Identify which cell holds the provided text, then report its (x, y) central coordinate. 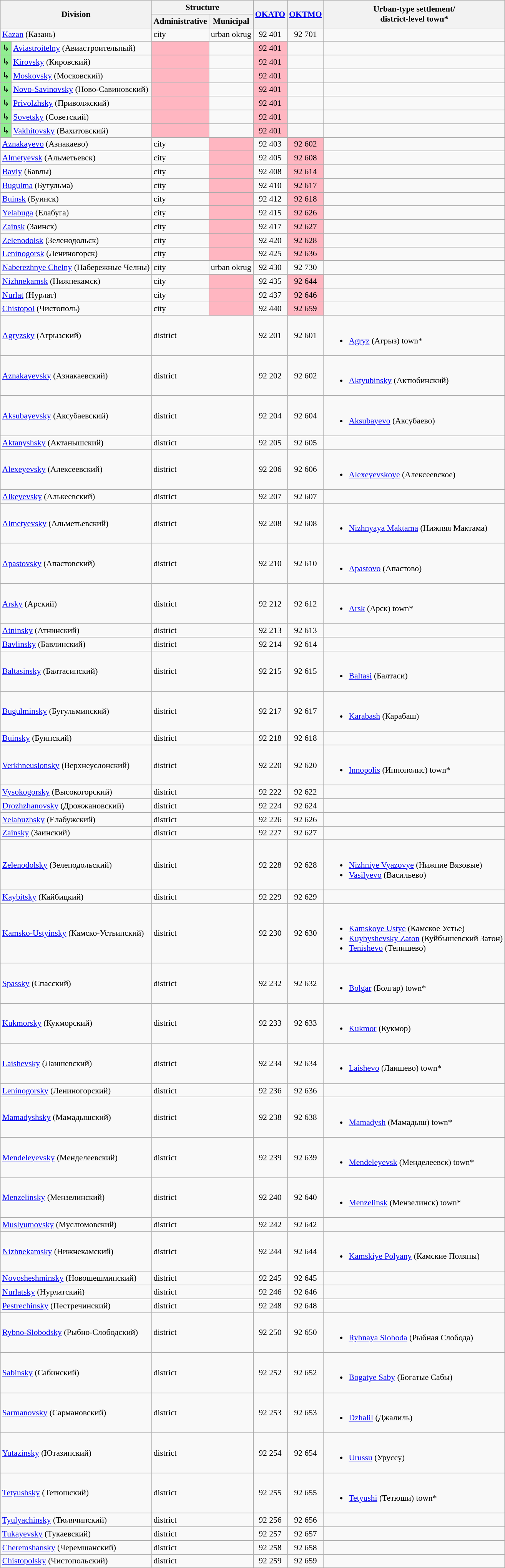
92 255 (270, 1493)
92 244 (270, 1251)
92 656 (305, 1520)
Muslyumovsky (Муслюмовский) (76, 1225)
92 408 (270, 172)
Tyulyachinsky (Тюлячинский) (76, 1520)
92 405 (270, 158)
Zainsk (Заинск) (76, 227)
Agryz (Агрыз) town* (414, 336)
92 224 (270, 806)
Aktyubinsky (Актюбинский) (414, 376)
92 701 (305, 35)
Karabash (Карабаш) (414, 711)
Arsky (Арский) (76, 604)
92 620 (305, 765)
92 654 (305, 1453)
Aznakayevo (Азнакаево) (76, 144)
Spassky (Спасский) (76, 983)
92 202 (270, 376)
Kaybitsky (Кайбицкий) (76, 897)
Rybno-Slobodsky (Рыбно-Слободский) (76, 1333)
Agryzsky (Агрызский) (76, 336)
Bolgar (Болгар) town* (414, 983)
Kirovsky (Кировский) (81, 62)
Almetyevsk (Альметьевск) (76, 158)
92 430 (270, 268)
92 622 (305, 792)
Alkeyevsky (Алькеевский) (76, 497)
Zelenodolsky (Зеленодольский) (76, 865)
92 215 (270, 671)
92 232 (270, 983)
92 640 (305, 1198)
92 238 (270, 1117)
92 655 (305, 1493)
92 229 (270, 897)
Aksubayevo (Аксубаево) (414, 416)
92 607 (305, 497)
92 658 (305, 1548)
Atninsky (Атнинский) (76, 631)
Aviastroitelny (Авиастроительный) (81, 48)
Aktanyshsky (Актанышский) (76, 443)
Alexeyevsky (Алексеевский) (76, 470)
92 610 (305, 563)
92 248 (270, 1306)
Nizhnyaya Maktama (Нижняя Мактама) (414, 523)
Moskovsky (Московский) (81, 76)
92 601 (305, 336)
Bugulminsky (Бугульминский) (76, 711)
Chistopol (Чистополь) (76, 309)
92 632 (305, 983)
92 213 (270, 631)
Apastovo (Апастово) (414, 563)
92 629 (305, 897)
Sarmanovsky (Сармановский) (76, 1413)
92 604 (305, 416)
92 233 (270, 1023)
92 217 (270, 711)
92 440 (270, 309)
Cheremshansky (Черемшанский) (76, 1548)
92 252 (270, 1373)
92 242 (270, 1225)
92 220 (270, 765)
92 250 (270, 1333)
92 420 (270, 240)
Zelenodolsk (Зеленодольск) (76, 240)
92 254 (270, 1453)
92 240 (270, 1198)
92 204 (270, 416)
Dzhalil (Джалиль) (414, 1413)
92 648 (305, 1306)
Division (76, 14)
Buinsk (Буинск) (76, 199)
Laishevsky (Лаишевский) (76, 1063)
Yutazinsky (Ютазинский) (76, 1453)
Tukayevsky (Тукаевский) (76, 1534)
Structure (202, 7)
Kamskiye Polyany (Камские Поляны) (414, 1251)
Arsk (Арск) town* (414, 604)
92 246 (270, 1292)
OKTMO (305, 14)
Verkhneuslonsky (Верхнеуслонский) (76, 765)
Baltasi (Балтаси) (414, 671)
Bugulma (Бугульма) (76, 185)
Kamsko-Ustyinsky (Камско-Устьинский) (76, 934)
Kazan (Казань) (76, 35)
92 634 (305, 1063)
92 612 (305, 604)
Alexeyevskoye (Алексеевское) (414, 470)
Nurlat (Нурлат) (76, 295)
92 205 (270, 443)
Administrative (180, 21)
Nurlatsky (Нурлатский) (76, 1292)
92 633 (305, 1023)
Vakhitovsky (Вахитовский) (81, 131)
Novosheshminsky (Новошешминский) (76, 1278)
92 437 (270, 295)
Novo-Savinovsky (Ново-Савиновский) (81, 90)
Sabinsky (Сабинский) (76, 1373)
Mendeleyevsky (Менделеевский) (76, 1158)
Innopolis (Иннополис) town* (414, 765)
92 645 (305, 1278)
Leninogorsk (Лениногорск) (76, 254)
92 650 (305, 1333)
92 730 (305, 268)
92 206 (270, 470)
Tetyushsky (Тетюшский) (76, 1493)
Bavlinsky (Бавлинский) (76, 644)
Laishevo (Лаишево) town* (414, 1063)
92 613 (305, 631)
Mamadyshsky (Мамадышский) (76, 1117)
92 228 (270, 865)
92 624 (305, 806)
Mamadysh (Мамадыш) town* (414, 1117)
Chistopolsky (Чистопольский) (76, 1561)
92 201 (270, 336)
92 230 (270, 934)
92 657 (305, 1534)
92 208 (270, 523)
Menzelinsky (Мензелинский) (76, 1198)
92 412 (270, 199)
92 236 (270, 1091)
92 615 (305, 671)
92 218 (270, 738)
Yelabuga (Елабуга) (76, 213)
Urussu (Уруссу) (414, 1453)
Mendeleyevsk (Менделеевск) town* (414, 1158)
92 256 (270, 1520)
92 245 (270, 1278)
92 425 (270, 254)
92 403 (270, 144)
92 227 (270, 833)
Urban-type settlement/district-level town* (414, 14)
92 606 (305, 470)
92 258 (270, 1548)
92 259 (270, 1561)
Municipal (231, 21)
Naberezhnye Chelny (Набережные Челны) (76, 268)
Tetyushi (Тетюши) town* (414, 1493)
Nizhniye Vyazovye (Нижние Вязовые)Vasilyevo (Васильево) (414, 865)
92 257 (270, 1534)
OKATO (270, 14)
92 234 (270, 1063)
Pestrechinsky (Пестречинский) (76, 1306)
92 222 (270, 792)
92 653 (305, 1413)
Leninogorsky (Лениногорский) (76, 1091)
Apastovsky (Апастовский) (76, 563)
92 214 (270, 644)
92 435 (270, 282)
92 212 (270, 604)
Menzelinsk (Мензелинск) town* (414, 1198)
92 210 (270, 563)
Privolzhsky (Приволжский) (81, 103)
Kukmor (Кукмор) (414, 1023)
Kamskoye Ustye (Камское Устье)Kuybyshevsky Zaton (Куйбышевский Затон)Tenishevo (Тенишево) (414, 934)
Sovetsky (Советский) (81, 117)
Yelabuzhsky (Елабужский) (76, 820)
92 415 (270, 213)
Baltasinsky (Балтасинский) (76, 671)
92 410 (270, 185)
Bavly (Бавлы) (76, 172)
Zainsky (Заинский) (76, 833)
92 207 (270, 497)
Drozhzhanovsky (Дрожжановский) (76, 806)
Nizhnekamsk (Нижнекамск) (76, 282)
92 417 (270, 227)
Buinsky (Буинский) (76, 738)
Bogatye Saby (Богатые Сабы) (414, 1373)
Aksubayevsky (Аксубаевский) (76, 416)
Kukmorsky (Кукморский) (76, 1023)
92 642 (305, 1225)
92 226 (270, 820)
92 253 (270, 1413)
92 630 (305, 934)
Vysokogorsky (Высокогорский) (76, 792)
Nizhnekamsky (Нижнекамский) (76, 1251)
92 239 (270, 1158)
92 605 (305, 443)
92 639 (305, 1158)
92 638 (305, 1117)
Aznakayevsky (Азнакаевский) (76, 376)
Rybnaya Sloboda (Рыбная Слобода) (414, 1333)
Almetyevsky (Альметьевский) (76, 523)
92 652 (305, 1373)
